Output the [x, y] coordinate of the center of the cell containing the given text.  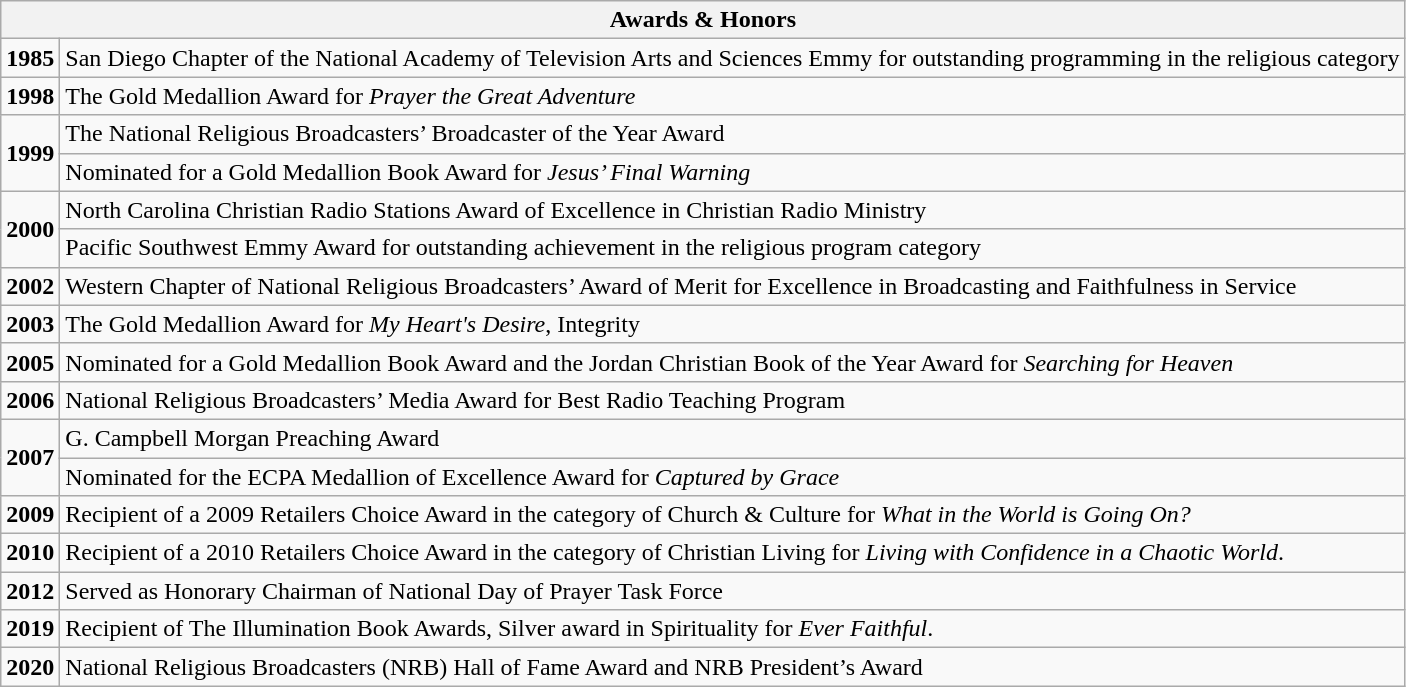
Recipient of a 2010 Retailers Choice Award in the category of Christian Living for Living with Confidence in a Chaotic World. [732, 553]
San Diego Chapter of the National Academy of Television Arts and Sciences Emmy for outstanding programming in the religious category [732, 58]
Awards & Honors [703, 20]
1985 [30, 58]
2005 [30, 362]
Recipient of The Illumination Book Awards, Silver award in Spirituality for Ever Faithful. [732, 629]
National Religious Broadcasters’ Media Award for Best Radio Teaching Program [732, 400]
2012 [30, 591]
The Gold Medallion Award for Prayer the Great Adventure [732, 96]
1999 [30, 153]
2006 [30, 400]
National Religious Broadcasters (NRB) Hall of Fame Award and NRB President’s Award [732, 667]
2000 [30, 229]
Nominated for the ECPA Medallion of Excellence Award for Captured by Grace [732, 477]
North Carolina Christian Radio Stations Award of Excellence in Christian Radio Ministry [732, 210]
G. Campbell Morgan Preaching Award [732, 438]
Nominated for a Gold Medallion Book Award for Jesus’ Final Warning [732, 172]
Western Chapter of National Religious Broadcasters’ Award of Merit for Excellence in Broadcasting and Faithfulness in Service [732, 286]
The Gold Medallion Award for My Heart's Desire, Integrity [732, 324]
2007 [30, 457]
2002 [30, 286]
2010 [30, 553]
2003 [30, 324]
2019 [30, 629]
Pacific Southwest Emmy Award for outstanding achievement in the religious program category [732, 248]
2020 [30, 667]
Nominated for a Gold Medallion Book Award and the Jordan Christian Book of the Year Award for Searching for Heaven [732, 362]
1998 [30, 96]
Served as Honorary Chairman of National Day of Prayer Task Force [732, 591]
Recipient of a 2009 Retailers Choice Award in the category of Church & Culture for What in the World is Going On? [732, 515]
2009 [30, 515]
The National Religious Broadcasters’ Broadcaster of the Year Award [732, 134]
